Provide the (X, Y) coordinate of the cell's center where the given text is located.  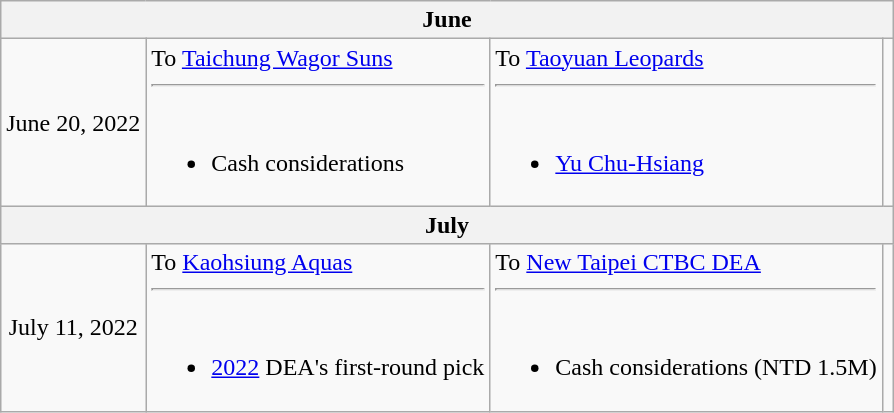
June (447, 20)
To Taoyuan LeopardsYu Chu-Hsiang (686, 122)
July (447, 225)
To Taichung Wagor SunsCash considerations (318, 122)
June 20, 2022 (74, 122)
July 11, 2022 (74, 328)
To Kaohsiung Aquas2022 DEA's first-round pick (318, 328)
To New Taipei CTBC DEACash considerations (NTD 1.5M) (686, 328)
